From the cell containing the given text, extract its center point as [x, y] coordinate. 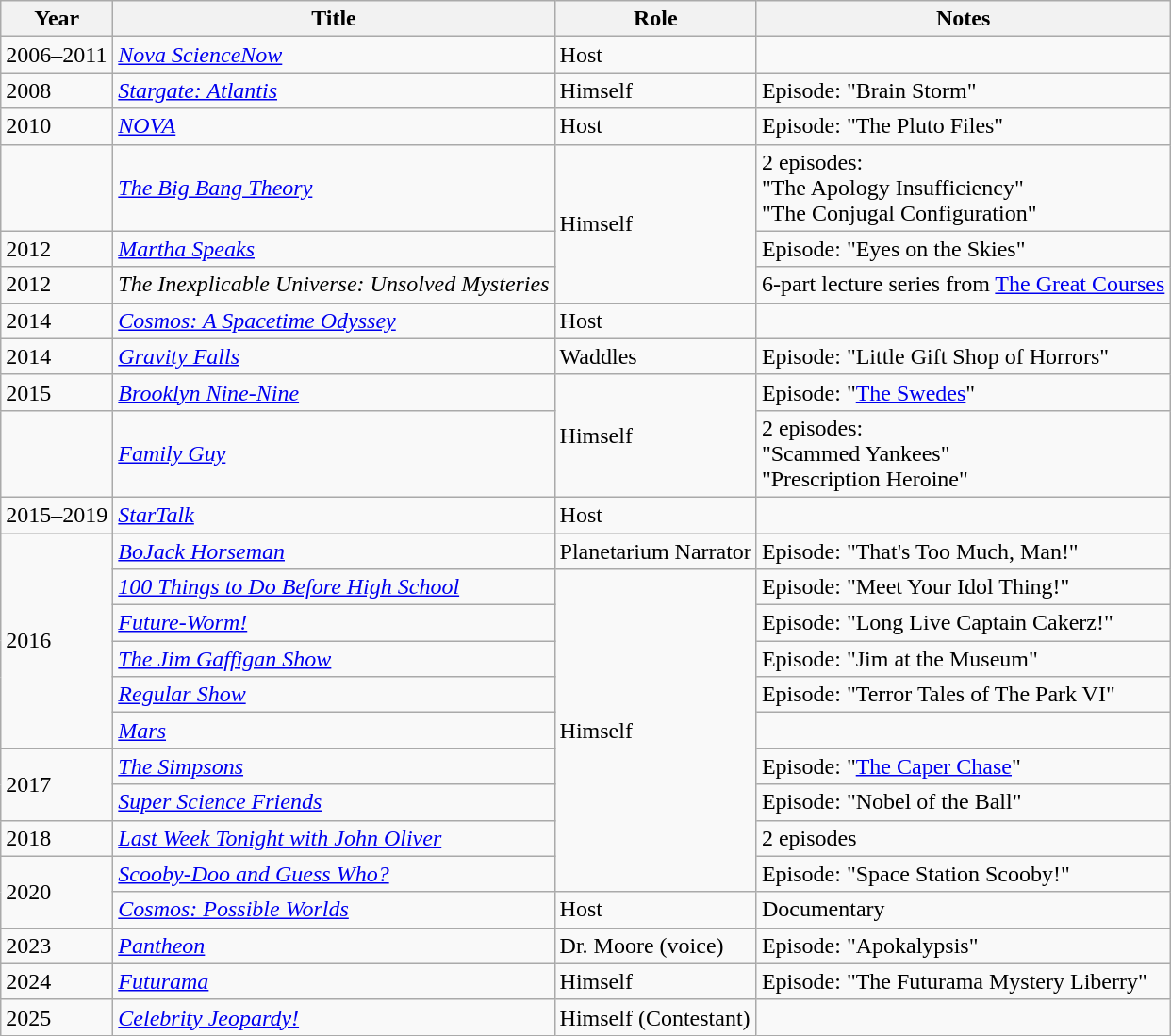
Futurama [334, 981]
2016 [57, 641]
Regular Show [334, 695]
StarTalk [334, 515]
Documentary [963, 910]
Episode: "Space Station Scooby!" [963, 874]
2015–2019 [57, 515]
2024 [57, 981]
Episode: "The Pluto Files" [963, 126]
Waddles [655, 356]
Brooklyn Nine-Nine [334, 392]
2 episodes:"The Apology Insufficiency""The Conjugal Configuration" [963, 188]
2023 [57, 946]
Episode: "The Futurama Mystery Liberry" [963, 981]
Episode: "The Caper Chase" [963, 766]
The Big Bang Theory [334, 188]
Martha Speaks [334, 249]
2008 [57, 90]
Celebrity Jeopardy! [334, 1017]
2017 [57, 784]
2006–2011 [57, 55]
Scooby-Doo and Guess Who? [334, 874]
Episode: "Meet Your Idol Thing!" [963, 587]
2018 [57, 838]
Title [334, 19]
Cosmos: Possible Worlds [334, 910]
Dr. Moore (voice) [655, 946]
Future-Worm! [334, 623]
Cosmos: A Spacetime Odyssey [334, 321]
Episode: "The Swedes" [963, 392]
Mars [334, 731]
2025 [57, 1017]
2010 [57, 126]
Nova ScienceNow [334, 55]
BoJack Horseman [334, 551]
Episode: "Jim at the Museum" [963, 659]
Family Guy [334, 453]
Episode: "Long Live Captain Cakerz!" [963, 623]
Episode: "That's Too Much, Man!" [963, 551]
Gravity Falls [334, 356]
Role [655, 19]
Episode: "Terror Tales of The Park VI" [963, 695]
Pantheon [334, 946]
Episode: "Brain Storm" [963, 90]
6-part lecture series from The Great Courses [963, 285]
Himself (Contestant) [655, 1017]
2 episodes:"Scammed Yankees""Prescription Heroine" [963, 453]
2 episodes [963, 838]
The Simpsons [334, 766]
Episode: "Eyes on the Skies" [963, 249]
NOVA [334, 126]
2015 [57, 392]
Episode: "Nobel of the Ball" [963, 802]
Super Science Friends [334, 802]
100 Things to Do Before High School [334, 587]
Planetarium Narrator [655, 551]
Episode: "Little Gift Shop of Horrors" [963, 356]
Year [57, 19]
Last Week Tonight with John Oliver [334, 838]
Stargate: Atlantis [334, 90]
The Jim Gaffigan Show [334, 659]
Notes [963, 19]
Episode: "Apokalypsis" [963, 946]
The Inexplicable Universe: Unsolved Mysteries [334, 285]
2020 [57, 892]
